Scan for the cell matching the given text and deliver its (X, Y) coordinate at center. 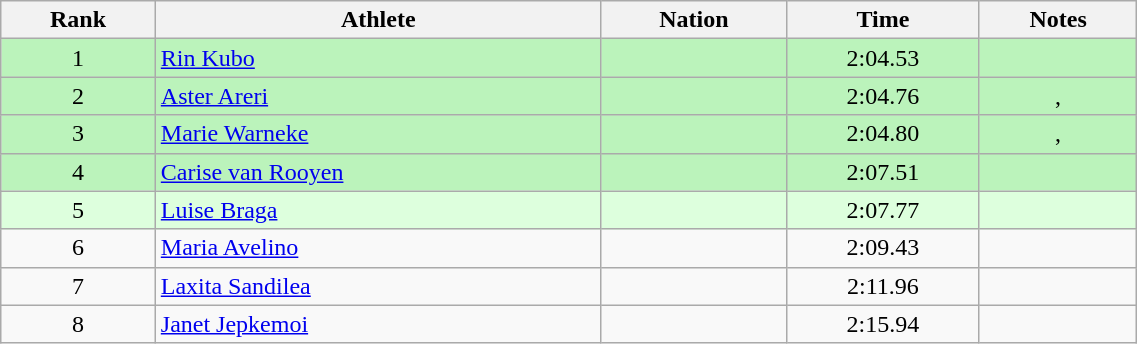
Athlete (378, 20)
Nation (694, 20)
2 (78, 96)
Notes (1058, 20)
1 (78, 58)
2:04.76 (882, 96)
Maria Avelino (378, 248)
4 (78, 172)
Luise Braga (378, 210)
6 (78, 248)
3 (78, 134)
Carise van Rooyen (378, 172)
2:11.96 (882, 286)
Marie Warneke (378, 134)
Laxita Sandilea (378, 286)
2:07.77 (882, 210)
2:07.51 (882, 172)
2:09.43 (882, 248)
Rank (78, 20)
5 (78, 210)
7 (78, 286)
Janet Jepkemoi (378, 324)
2:04.53 (882, 58)
2:15.94 (882, 324)
2:04.80 (882, 134)
Rin Kubo (378, 58)
8 (78, 324)
Time (882, 20)
Aster Areri (378, 96)
